Determine the [x, y] coordinate at the center of the cell enclosing the given text.  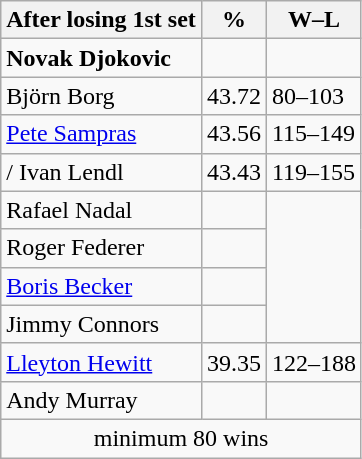
122–188 [314, 362]
Pete Sampras [102, 134]
% [234, 20]
Jimmy Connors [102, 324]
119–155 [314, 172]
115–149 [314, 134]
Roger Federer [102, 248]
Novak Djokovic [102, 58]
43.43 [234, 172]
Lleyton Hewitt [102, 362]
/ Ivan Lendl [102, 172]
80–103 [314, 96]
39.35 [234, 362]
43.72 [234, 96]
Björn Borg [102, 96]
Rafael Nadal [102, 210]
After losing 1st set [102, 20]
W–L [314, 20]
Andy Murray [102, 400]
minimum 80 wins [182, 438]
Boris Becker [102, 286]
43.56 [234, 134]
